Capture the cell that displays the provided text and extract its (x, y) central coordinate. 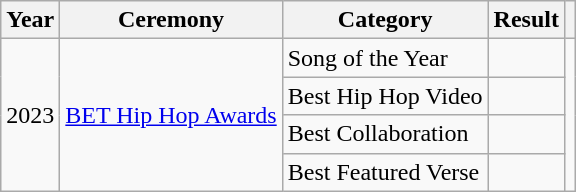
Best Featured Verse (385, 172)
2023 (30, 115)
Best Collaboration (385, 134)
Category (385, 20)
Ceremony (171, 20)
Song of the Year (385, 58)
Year (30, 20)
Result (526, 20)
BET Hip Hop Awards (171, 115)
Best Hip Hop Video (385, 96)
